Determine the [X, Y] coordinate at the center of the cell enclosing the given text.  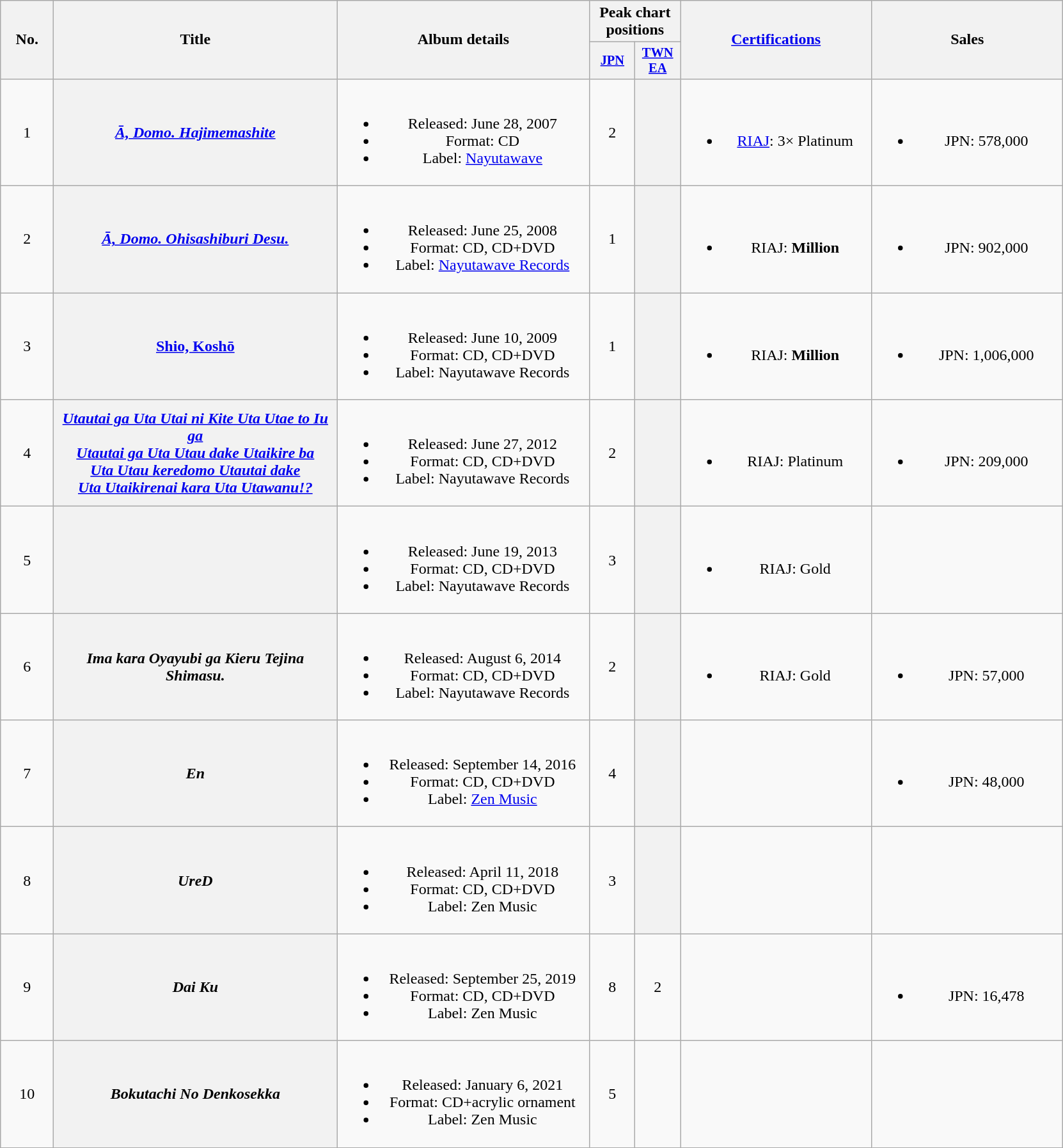
No. [27, 40]
Utautai ga Uta Utai ni Kite Uta Utae to Iu ga Utautai ga Uta Utau dake Utaikire ba Uta Utau keredomo Utautai dake Uta Utaikirenai kara Uta Utawanu!? [196, 453]
Released: September 25, 2019Format: CD, CD+DVDLabel: Zen Music [463, 987]
JPN: 902,000 [967, 239]
9 [27, 987]
7 [27, 774]
Ā, Domo. Ohisashiburi Desu. [196, 239]
Released: January 6, 2021Format: CD+acrylic ornamentLabel: Zen Music [463, 1094]
Released: June 10, 2009Format: CD, CD+DVDLabel: Nayutawave Records [463, 347]
6 [27, 666]
RIAJ: 3× Platinum [776, 132]
Released: June 27, 2012Format: CD, CD+DVDLabel: Nayutawave Records [463, 453]
Ima kara Oyayubi ga Kieru Tejina Shimasu. [196, 666]
Title [196, 40]
Released: June 25, 2008Format: CD, CD+DVDLabel: Nayutawave Records [463, 239]
JPN: 1,006,000 [967, 347]
Sales [967, 40]
Certifications [776, 40]
JPN: 209,000 [967, 453]
JPN [613, 61]
Released: August 6, 2014Format: CD, CD+DVDLabel: Nayutawave Records [463, 666]
TWNEA [657, 61]
10 [27, 1094]
Ā, Domo. Hajimemashite [196, 132]
JPN: 578,000 [967, 132]
Peak chart positions [635, 22]
JPN: 57,000 [967, 666]
JPN: 48,000 [967, 774]
En [196, 774]
UreD [196, 880]
Released: September 14, 2016Format: CD, CD+DVDLabel: Zen Music [463, 774]
RIAJ: Platinum [776, 453]
Dai Ku [196, 987]
Released: June 28, 2007Format: CDLabel: Nayutawave [463, 132]
JPN: 16,478 [967, 987]
Bokutachi No Denkosekka [196, 1094]
Album details [463, 40]
Released: April 11, 2018Format: CD, CD+DVDLabel: Zen Music [463, 880]
Released: June 19, 2013Format: CD, CD+DVDLabel: Nayutawave Records [463, 560]
Shio, Koshō [196, 347]
